For the text-containing cell, return its midpoint in (X, Y) coordinate format. 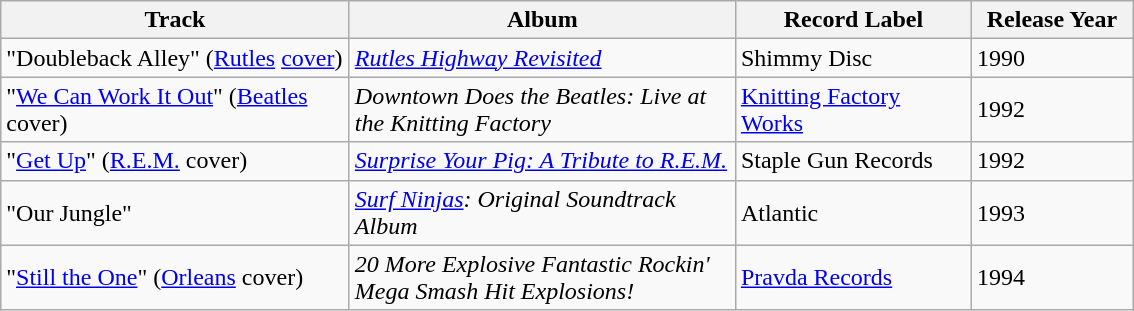
1994 (1052, 278)
Track (176, 20)
Surf Ninjas: Original Soundtrack Album (542, 212)
"Our Jungle" (176, 212)
Knitting Factory Works (853, 110)
Album (542, 20)
"Still the One" (Orleans cover) (176, 278)
Staple Gun Records (853, 161)
Pravda Records (853, 278)
20 More Explosive Fantastic Rockin' Mega Smash Hit Explosions! (542, 278)
Shimmy Disc (853, 58)
"Doubleback Alley" (Rutles cover) (176, 58)
"We Can Work It Out" (Beatles cover) (176, 110)
1993 (1052, 212)
Rutles Highway Revisited (542, 58)
1990 (1052, 58)
Record Label (853, 20)
"Get Up" (R.E.M. cover) (176, 161)
Release Year (1052, 20)
Atlantic (853, 212)
Downtown Does the Beatles: Live at the Knitting Factory (542, 110)
Surprise Your Pig: A Tribute to R.E.M. (542, 161)
